Detect which cell encompasses the target text, then output its [x, y] center coordinate. 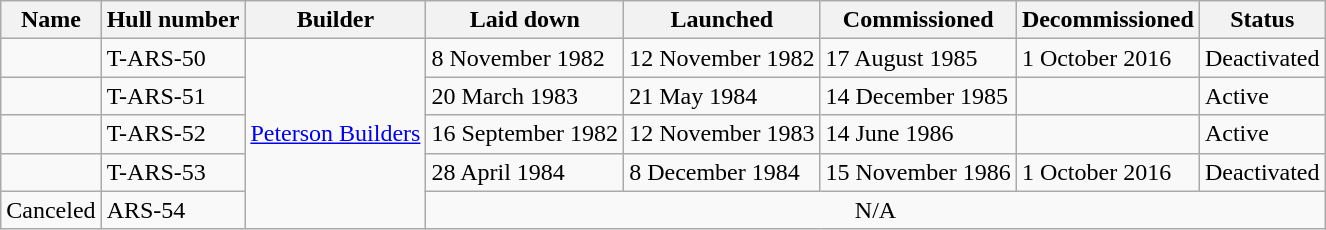
14 June 1986 [918, 134]
Builder [336, 20]
N/A [876, 210]
T-ARS-53 [173, 172]
Commissioned [918, 20]
Decommissioned [1108, 20]
Status [1262, 20]
Launched [722, 20]
T-ARS-50 [173, 58]
12 November 1982 [722, 58]
Name [51, 20]
12 November 1983 [722, 134]
17 August 1985 [918, 58]
16 September 1982 [525, 134]
8 December 1984 [722, 172]
28 April 1984 [525, 172]
20 March 1983 [525, 96]
8 November 1982 [525, 58]
ARS-54 [173, 210]
T-ARS-51 [173, 96]
21 May 1984 [722, 96]
Laid down [525, 20]
Hull number [173, 20]
Canceled [51, 210]
14 December 1985 [918, 96]
15 November 1986 [918, 172]
Peterson Builders [336, 134]
T-ARS-52 [173, 134]
